From the cell containing the given text, extract its center point as [X, Y] coordinate. 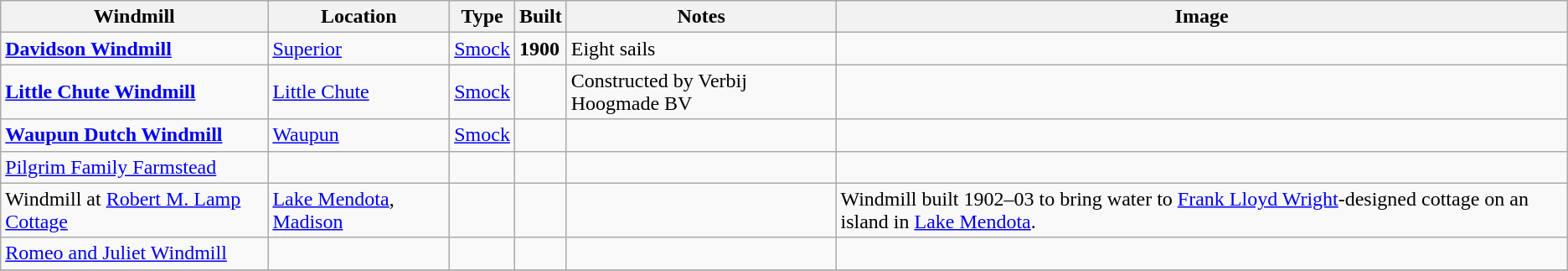
Constructed by Verbij Hoogmade BV [701, 92]
Little Chute [358, 92]
Romeo and Juliet Windmill [134, 253]
Davidson Windmill [134, 49]
Windmill [134, 17]
Windmill at Robert M. Lamp Cottage [134, 210]
Waupun Dutch Windmill [134, 135]
Windmill built 1902–03 to bring water to Frank Lloyd Wright-designed cottage on an island in Lake Mendota. [1201, 210]
Built [540, 17]
Image [1201, 17]
Notes [701, 17]
Location [358, 17]
Type [482, 17]
Little Chute Windmill [134, 92]
Lake Mendota, Madison [358, 210]
1900 [540, 49]
Eight sails [701, 49]
Waupun [358, 135]
Pilgrim Family Farmstead [134, 167]
Superior [358, 49]
